From the cell containing the given text, extract its center point as (X, Y) coordinate. 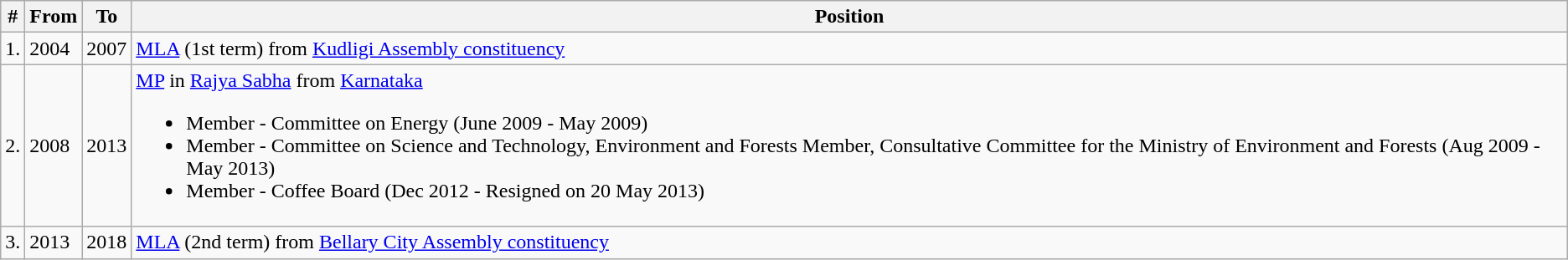
1. (13, 48)
To (107, 17)
MLA (2nd term) from Bellary City Assembly constituency (849, 242)
# (13, 17)
2. (13, 145)
3. (13, 242)
From (54, 17)
MLA (1st term) from Kudligi Assembly constituency (849, 48)
2004 (54, 48)
2007 (107, 48)
Position (849, 17)
2018 (107, 242)
2008 (54, 145)
